Determine the [X, Y] coordinate at the center of the cell enclosing the given text.  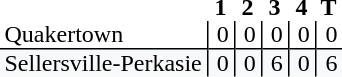
Quakertown [104, 35]
Sellersville-Perkasie [104, 63]
